Return the (X, Y) coordinate for the center point of the cell that contains the specified text.  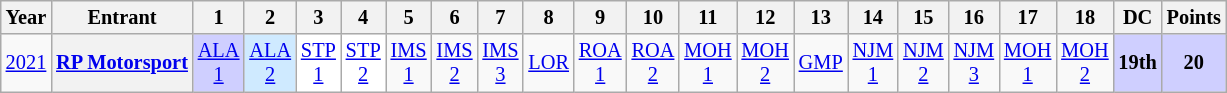
2021 (26, 63)
16 (974, 17)
Points (1194, 17)
8 (548, 17)
Entrant (122, 17)
RP Motorsport (122, 63)
NJM2 (923, 63)
Year (26, 17)
17 (1028, 17)
3 (318, 17)
STP1 (318, 63)
20 (1194, 63)
4 (364, 17)
19th (1138, 63)
ALA2 (270, 63)
IMS1 (409, 63)
2 (270, 17)
7 (500, 17)
ROA2 (654, 63)
1 (219, 17)
12 (766, 17)
18 (1084, 17)
IMS3 (500, 63)
11 (708, 17)
GMP (821, 63)
6 (455, 17)
13 (821, 17)
ROA1 (600, 63)
15 (923, 17)
14 (873, 17)
DC (1138, 17)
ALA1 (219, 63)
5 (409, 17)
STP2 (364, 63)
9 (600, 17)
NJM3 (974, 63)
10 (654, 17)
IMS2 (455, 63)
NJM1 (873, 63)
LOR (548, 63)
